Detect which cell encompasses the target text, then output its [X, Y] center coordinate. 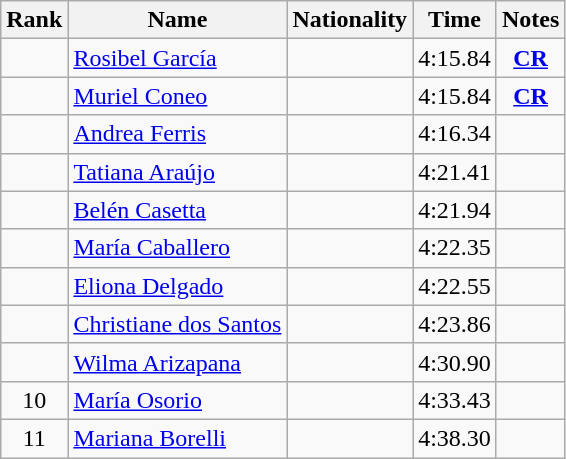
Rank [34, 20]
4:22.55 [455, 286]
Belén Casetta [178, 210]
Time [455, 20]
4:30.90 [455, 362]
Andrea Ferris [178, 134]
María Osorio [178, 400]
4:16.34 [455, 134]
Rosibel García [178, 58]
4:23.86 [455, 324]
Wilma Arizapana [178, 362]
Muriel Coneo [178, 96]
4:33.43 [455, 400]
11 [34, 438]
Nationality [350, 20]
4:21.94 [455, 210]
María Caballero [178, 248]
Mariana Borelli [178, 438]
Notes [530, 20]
4:21.41 [455, 172]
Christiane dos Santos [178, 324]
10 [34, 400]
4:38.30 [455, 438]
Name [178, 20]
Eliona Delgado [178, 286]
4:22.35 [455, 248]
Tatiana Araújo [178, 172]
